Pinpoint the cell where the given text exists, returning its [X, Y] midpoint coordinate. 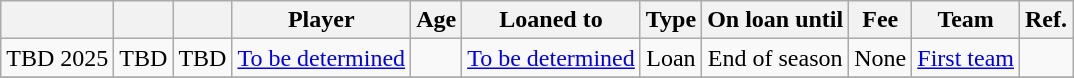
End of season [776, 58]
None [880, 58]
Ref. [1046, 20]
First team [966, 58]
On loan until [776, 20]
Type [670, 20]
Loaned to [552, 20]
Fee [880, 20]
Age [436, 20]
Team [966, 20]
TBD 2025 [58, 58]
Player [322, 20]
Loan [670, 58]
